From the cell containing the given text, extract its center point as [x, y] coordinate. 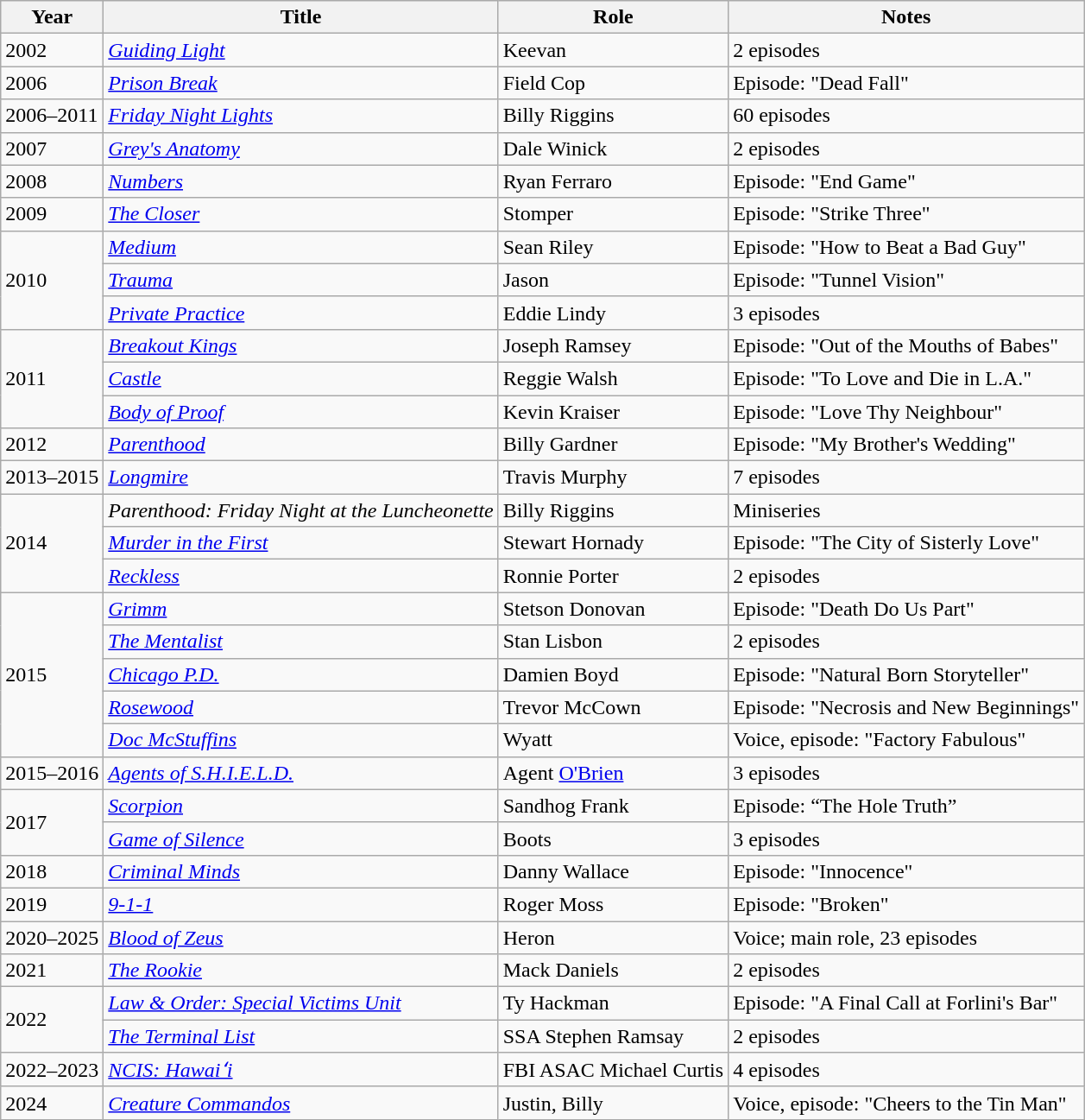
Mack Daniels [613, 971]
60 episodes [906, 116]
Creature Commandos [300, 1103]
Stewart Hornady [613, 543]
2021 [52, 971]
Travis Murphy [613, 478]
Scorpion [300, 806]
The Mentalist [300, 642]
Year [52, 17]
Field Cop [613, 83]
Stetson Donovan [613, 609]
Voice, episode: "Cheers to the Tin Man" [906, 1103]
Episode: "Out of the Mouths of Babes" [906, 345]
Joseph Ramsey [613, 345]
Voice, episode: "Factory Fabulous" [906, 740]
Episode: "Strike Three" [906, 214]
2024 [52, 1103]
Criminal Minds [300, 871]
Sean Riley [613, 247]
2012 [52, 445]
Reckless [300, 576]
Numbers [300, 181]
Episode: "Dead Fall" [906, 83]
2015 [52, 674]
Parenthood: Friday Night at the Luncheonette [300, 510]
2014 [52, 543]
Body of Proof [300, 412]
Keevan [613, 50]
2015–2016 [52, 773]
Roger Moss [613, 904]
2013–2015 [52, 478]
Grey's Anatomy [300, 149]
Episode: "End Game" [906, 181]
Episode: "Innocence" [906, 871]
Grimm [300, 609]
Chicago P.D. [300, 674]
Reggie Walsh [613, 378]
Private Practice [300, 313]
Parenthood [300, 445]
2006–2011 [52, 116]
2020–2025 [52, 937]
Medium [300, 247]
Title [300, 17]
Breakout Kings [300, 345]
Dale Winick [613, 149]
Friday Night Lights [300, 116]
Doc McStuffins [300, 740]
Episode: "To Love and Die in L.A." [906, 378]
Longmire [300, 478]
Damien Boyd [613, 674]
Stan Lisbon [613, 642]
Episode: "My Brother's Wedding" [906, 445]
Trauma [300, 280]
Episode: "Broken" [906, 904]
Kevin Kraiser [613, 412]
Notes [906, 17]
Episode: "Natural Born Storyteller" [906, 674]
2019 [52, 904]
Voice; main role, 23 episodes [906, 937]
Episode: "The City of Sisterly Love" [906, 543]
Episode: “The Hole Truth” [906, 806]
Law & Order: Special Victims Unit [300, 1003]
The Closer [300, 214]
Episode: "Love Thy Neighbour" [906, 412]
2022–2023 [52, 1070]
FBI ASAC Michael Curtis [613, 1070]
Guiding Light [300, 50]
2018 [52, 871]
Role [613, 17]
The Rookie [300, 971]
Prison Break [300, 83]
2009 [52, 214]
Game of Silence [300, 838]
Ryan Ferraro [613, 181]
Episode: "Tunnel Vision" [906, 280]
Ronnie Porter [613, 576]
Castle [300, 378]
Danny Wallace [613, 871]
SSA Stephen Ramsay [613, 1036]
Miniseries [906, 510]
Sandhog Frank [613, 806]
4 episodes [906, 1070]
Justin, Billy [613, 1103]
2011 [52, 378]
Trevor McCown [613, 707]
Agents of S.H.I.E.L.D. [300, 773]
Murder in the First [300, 543]
2017 [52, 822]
Episode: "Necrosis and New Beginnings" [906, 707]
2022 [52, 1020]
7 episodes [906, 478]
Wyatt [613, 740]
Billy Gardner [613, 445]
Stomper [613, 214]
Agent O'Brien [613, 773]
2007 [52, 149]
Ty Hackman [613, 1003]
Eddie Lindy [613, 313]
Heron [613, 937]
Boots [613, 838]
Blood of Zeus [300, 937]
9-1-1 [300, 904]
2010 [52, 280]
Jason [613, 280]
Episode: "Death Do Us Part" [906, 609]
2006 [52, 83]
Rosewood [300, 707]
2002 [52, 50]
Episode: "A Final Call at Forlini's Bar" [906, 1003]
2008 [52, 181]
Episode: "How to Beat a Bad Guy" [906, 247]
The Terminal List [300, 1036]
NCIS: Hawaiʻi [300, 1070]
